Search for the cell housing the specified text and yield its (x, y) center coordinate. 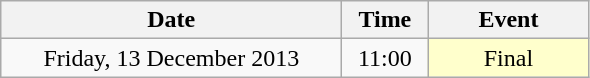
Time (385, 20)
Friday, 13 December 2013 (172, 58)
Event (508, 20)
Final (508, 58)
11:00 (385, 58)
Date (172, 20)
